Find where the given text appears and provide that cell's center as [X, Y] coordinate. 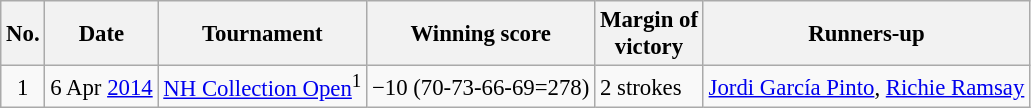
Date [102, 34]
Winning score [481, 34]
Margin ofvictory [650, 34]
No. [23, 34]
NH Collection Open1 [262, 87]
2 strokes [650, 87]
6 Apr 2014 [102, 87]
Runners-up [866, 34]
−10 (70-73-66-69=278) [481, 87]
Tournament [262, 34]
Jordi García Pinto, Richie Ramsay [866, 87]
1 [23, 87]
